Locate the cell with the specified text and output its [X, Y] center coordinate. 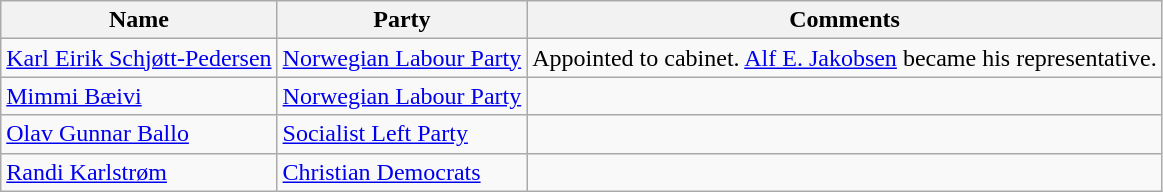
Appointed to cabinet. Alf E. Jakobsen became his representative. [845, 58]
Christian Democrats [402, 172]
Comments [845, 20]
Party [402, 20]
Olav Gunnar Ballo [139, 134]
Karl Eirik Schjøtt-Pedersen [139, 58]
Randi Karlstrøm [139, 172]
Name [139, 20]
Socialist Left Party [402, 134]
Mimmi Bæivi [139, 96]
